Scan for the cell matching the given text and deliver its (X, Y) coordinate at center. 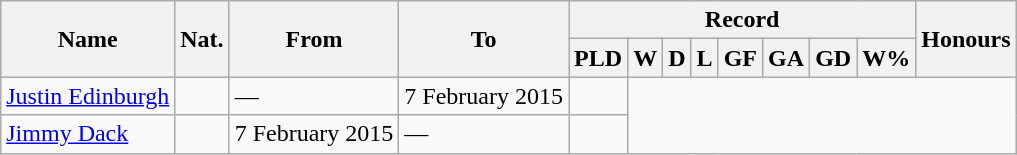
W (646, 58)
Jimmy Dack (88, 134)
D (677, 58)
W% (886, 58)
L (704, 58)
Nat. (202, 39)
GA (786, 58)
Honours (966, 39)
Record (742, 20)
From (314, 39)
GD (834, 58)
To (484, 39)
PLD (598, 58)
Name (88, 39)
Justin Edinburgh (88, 96)
GF (740, 58)
